Capture the cell that displays the provided text and extract its [X, Y] central coordinate. 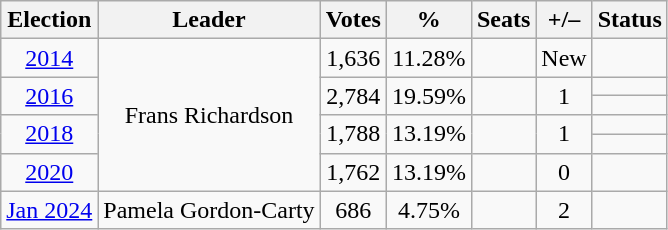
2020 [50, 172]
19.59% [428, 96]
New [564, 58]
4.75% [428, 210]
1,788 [353, 134]
1,636 [353, 58]
2 [564, 210]
+/– [564, 20]
Pamela Gordon-Carty [209, 210]
1,762 [353, 172]
0 [564, 172]
% [428, 20]
Votes [353, 20]
Election [50, 20]
686 [353, 210]
Seats [503, 20]
2,784 [353, 96]
Jan 2024 [50, 210]
2016 [50, 96]
2014 [50, 58]
2018 [50, 134]
Frans Richardson [209, 115]
Status [630, 20]
Leader [209, 20]
11.28% [428, 58]
